Search for the cell housing the specified text and yield its (X, Y) center coordinate. 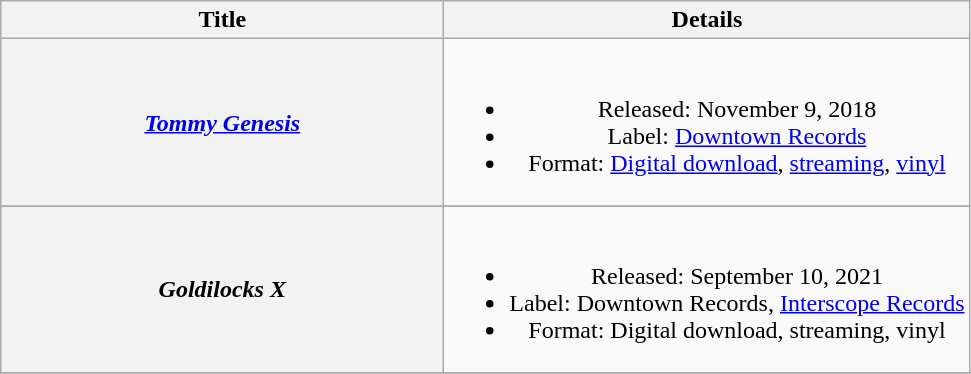
Released: September 10, 2021Label: Downtown Records, Interscope RecordsFormat: Digital download, streaming, vinyl (707, 290)
Goldilocks X (222, 290)
Released: November 9, 2018Label: Downtown RecordsFormat: Digital download, streaming, vinyl (707, 122)
Tommy Genesis (222, 122)
Details (707, 20)
Title (222, 20)
